Return [x, y] of the center of cell containing provided text 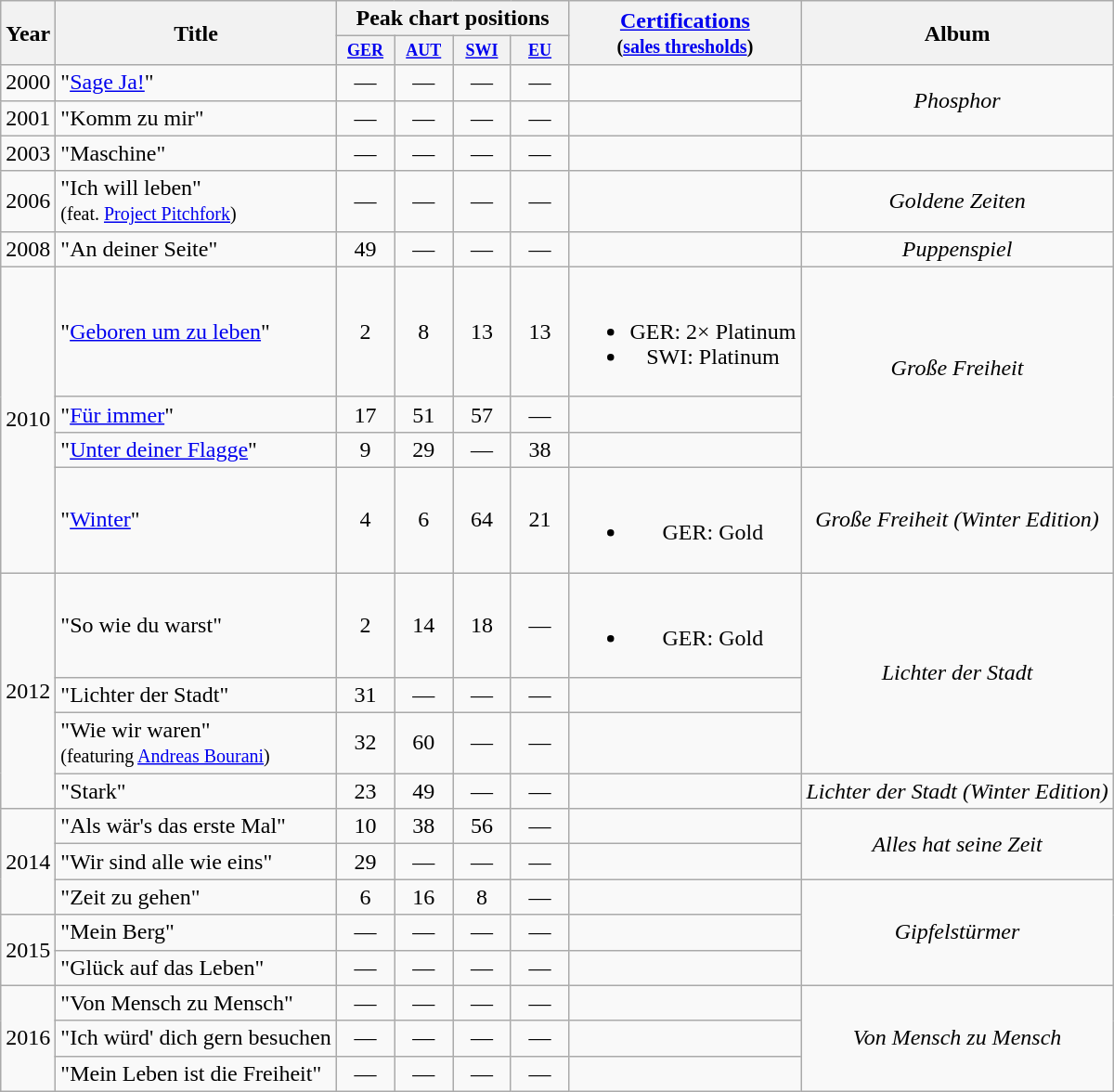
Peak chart positions [453, 19]
64 [483, 520]
2014 [28, 862]
31 [366, 695]
Alles hat seine Zeit [957, 844]
51 [423, 414]
"Maschine" [196, 153]
14 [423, 626]
2016 [28, 1038]
2012 [28, 691]
"Mein Leben ist die Freiheit" [196, 1073]
16 [423, 897]
"An deiner Seite" [196, 249]
10 [366, 826]
EU [540, 50]
SWI [483, 50]
2015 [28, 950]
Große Freiheit [957, 367]
Puppenspiel [957, 249]
2010 [28, 420]
60 [423, 743]
"Lichter der Stadt" [196, 695]
56 [483, 826]
2001 [28, 118]
"Von Mensch zu Mensch" [196, 1003]
4 [366, 520]
Certifications(sales thresholds) [685, 33]
Phosphor [957, 100]
GER [366, 50]
Year [28, 33]
"Komm zu mir" [196, 118]
2003 [28, 153]
Lichter der Stadt (Winter Edition) [957, 791]
"Wir sind alle wie eins" [196, 862]
"Für immer" [196, 414]
2006 [28, 201]
9 [366, 449]
Große Freiheit (Winter Edition) [957, 520]
2008 [28, 249]
"Sage Ja!" [196, 83]
Gipfelstürmer [957, 932]
"Ich würd' dich gern besuchen [196, 1038]
"Ich will leben" (feat. Project Pitchfork) [196, 201]
"Als wär's das erste Mal" [196, 826]
Lichter der Stadt [957, 673]
Goldene Zeiten [957, 201]
Album [957, 33]
"Winter" [196, 520]
"Unter deiner Flagge" [196, 449]
57 [483, 414]
GER: 2× PlatinumSWI: Platinum [685, 331]
"So wie du warst" [196, 626]
23 [366, 791]
32 [366, 743]
18 [483, 626]
"Geboren um zu leben" [196, 331]
AUT [423, 50]
Von Mensch zu Mensch [957, 1038]
17 [366, 414]
"Mein Berg" [196, 932]
"Stark" [196, 791]
"Glück auf das Leben" [196, 968]
"Zeit zu gehen" [196, 897]
21 [540, 520]
"Wie wir waren" (featuring Andreas Bourani) [196, 743]
Title [196, 33]
2000 [28, 83]
